Return (X, Y) of the center of cell containing provided text 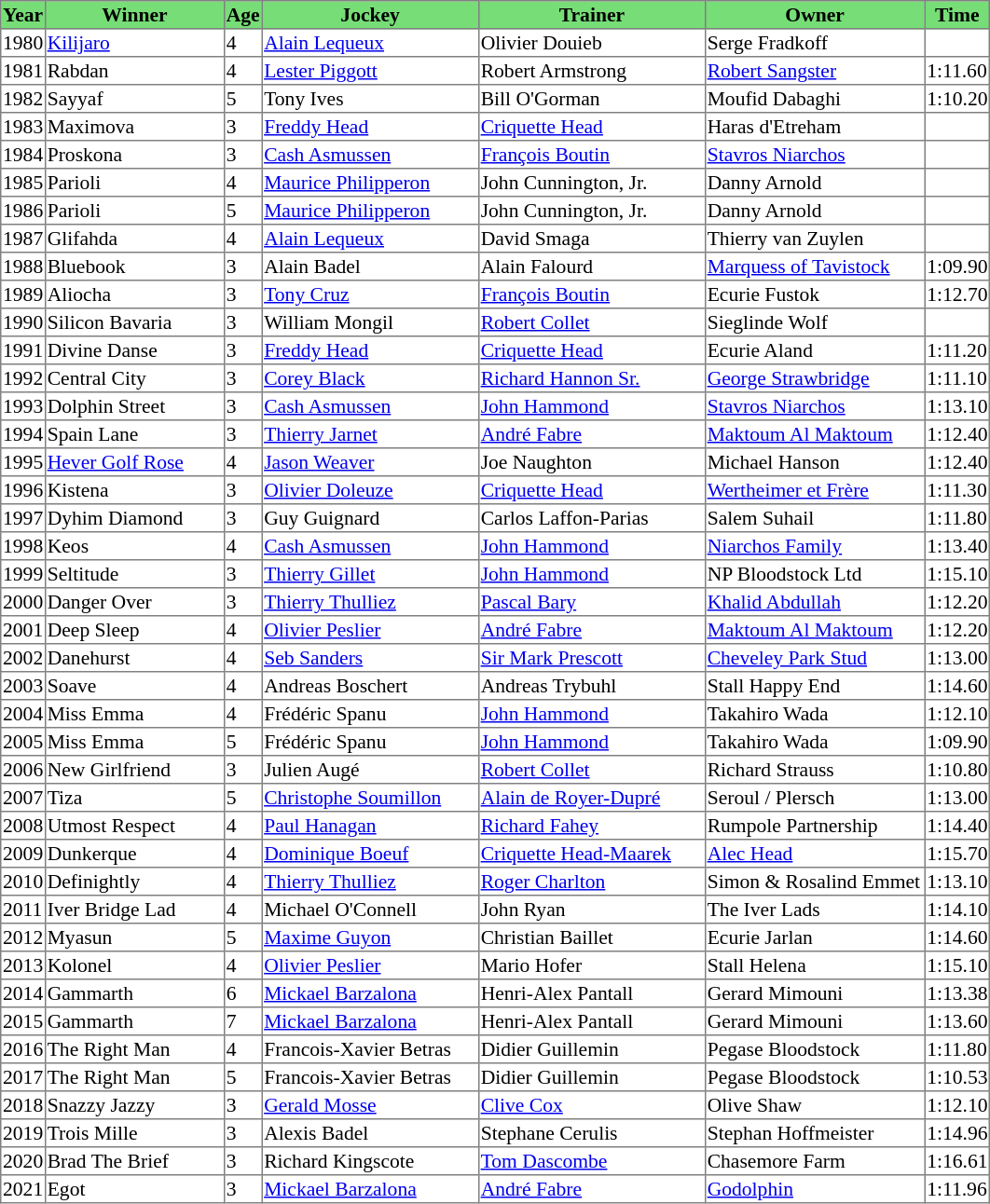
1994 (23, 434)
Ecurie Aland (815, 350)
Christian Baillet (591, 937)
Richard Hannon Sr. (591, 378)
Richard Fahey (591, 826)
Aliocha (134, 294)
Egot (134, 1189)
1989 (23, 294)
Glifahda (134, 239)
1:13.60 (957, 1021)
1:12.70 (957, 294)
Joe Naughton (591, 462)
Danehurst (134, 658)
Hever Golf Rose (134, 462)
Rabdan (134, 71)
1993 (23, 406)
Corey Black (370, 378)
Olive Shaw (815, 1105)
Sayyaf (134, 99)
Marquess of Tavistock (815, 267)
2017 (23, 1077)
Andreas Trybuhl (591, 686)
Sieglinde Wolf (815, 322)
2012 (23, 937)
Ecurie Fustok (815, 294)
6 (242, 993)
1:13.38 (957, 993)
2002 (23, 658)
1:13.40 (957, 546)
1990 (23, 322)
Kilijaro (134, 43)
The Iver Lads (815, 910)
2013 (23, 965)
1988 (23, 267)
7 (242, 1021)
Iver Bridge Lad (134, 910)
1:10.53 (957, 1077)
1997 (23, 518)
Soave (134, 686)
1996 (23, 490)
Central City (134, 378)
2014 (23, 993)
Niarchos Family (815, 546)
Bill O'Gorman (591, 99)
1991 (23, 350)
Chasemore Farm (815, 1161)
Olivier Doleuze (370, 490)
1:10.20 (957, 99)
2005 (23, 742)
2019 (23, 1133)
Seroul / Plersch (815, 798)
Christophe Soumillon (370, 798)
Carlos Laffon-Parias (591, 518)
Trois Mille (134, 1133)
Danger Over (134, 602)
Guy Guignard (370, 518)
Bluebook (134, 267)
Dyhim Diamond (134, 518)
1983 (23, 127)
Trainer (591, 15)
1:15.70 (957, 854)
Serge Fradkoff (815, 43)
Alain de Royer-Dupré (591, 798)
George Strawbridge (815, 378)
Stall Helena (815, 965)
Gerald Mosse (370, 1105)
Tiza (134, 798)
1986 (23, 211)
Tony Cruz (370, 294)
Age (242, 15)
2007 (23, 798)
Roger Charlton (591, 882)
1998 (23, 546)
Brad The Brief (134, 1161)
Simon & Rosalind Emmet (815, 882)
1980 (23, 43)
1999 (23, 574)
Julien Augé (370, 770)
Spain Lane (134, 434)
Dunkerque (134, 854)
Utmost Respect (134, 826)
Deep Sleep (134, 630)
Dolphin Street (134, 406)
Clive Cox (591, 1105)
Ecurie Jarlan (815, 937)
Paul Hanagan (370, 826)
2015 (23, 1021)
Sir Mark Prescott (591, 658)
Salem Suhail (815, 518)
Andreas Boschert (370, 686)
1:16.61 (957, 1161)
John Ryan (591, 910)
Myasun (134, 937)
Richard Kingscote (370, 1161)
Alain Badel (370, 267)
1981 (23, 71)
2001 (23, 630)
Criquette Head-Maarek (591, 854)
David Smaga (591, 239)
1:11.10 (957, 378)
1:11.96 (957, 1189)
Olivier Douieb (591, 43)
2018 (23, 1105)
1:14.40 (957, 826)
Dominique Boeuf (370, 854)
Divine Danse (134, 350)
Richard Strauss (815, 770)
Lester Piggott (370, 71)
1:14.96 (957, 1133)
Michael Hanson (815, 462)
Mario Hofer (591, 965)
1987 (23, 239)
Pascal Bary (591, 602)
Robert Sangster (815, 71)
New Girlfriend (134, 770)
1:11.20 (957, 350)
1992 (23, 378)
2021 (23, 1189)
1985 (23, 183)
Silicon Bavaria (134, 322)
Tom Dascombe (591, 1161)
1:14.10 (957, 910)
2004 (23, 714)
1982 (23, 99)
Year (23, 15)
Seb Sanders (370, 658)
2020 (23, 1161)
NP Bloodstock Ltd (815, 574)
Alexis Badel (370, 1133)
Stephan Hoffmeister (815, 1133)
Alain Falourd (591, 267)
1:10.80 (957, 770)
2000 (23, 602)
Thierry Gillet (370, 574)
Robert Armstrong (591, 71)
Khalid Abdullah (815, 602)
2006 (23, 770)
Rumpole Partnership (815, 826)
2009 (23, 854)
Proskona (134, 155)
Wertheimer et Frère (815, 490)
Moufid Dabaghi (815, 99)
Jason Weaver (370, 462)
2003 (23, 686)
Time (957, 15)
Michael O'Connell (370, 910)
Snazzy Jazzy (134, 1105)
2010 (23, 882)
Haras d'Etreham (815, 127)
Keos (134, 546)
2011 (23, 910)
Maximova (134, 127)
Alec Head (815, 854)
1:11.60 (957, 71)
William Mongil (370, 322)
Definightly (134, 882)
1995 (23, 462)
Thierry van Zuylen (815, 239)
Tony Ives (370, 99)
2008 (23, 826)
Jockey (370, 15)
Kolonel (134, 965)
Godolphin (815, 1189)
Cheveley Park Stud (815, 658)
Maxime Guyon (370, 937)
Seltitude (134, 574)
Thierry Jarnet (370, 434)
1984 (23, 155)
Stall Happy End (815, 686)
Owner (815, 15)
Winner (134, 15)
Stephane Cerulis (591, 1133)
Kistena (134, 490)
2016 (23, 1049)
1:11.30 (957, 490)
